Return (x, y) of the center of cell containing provided text 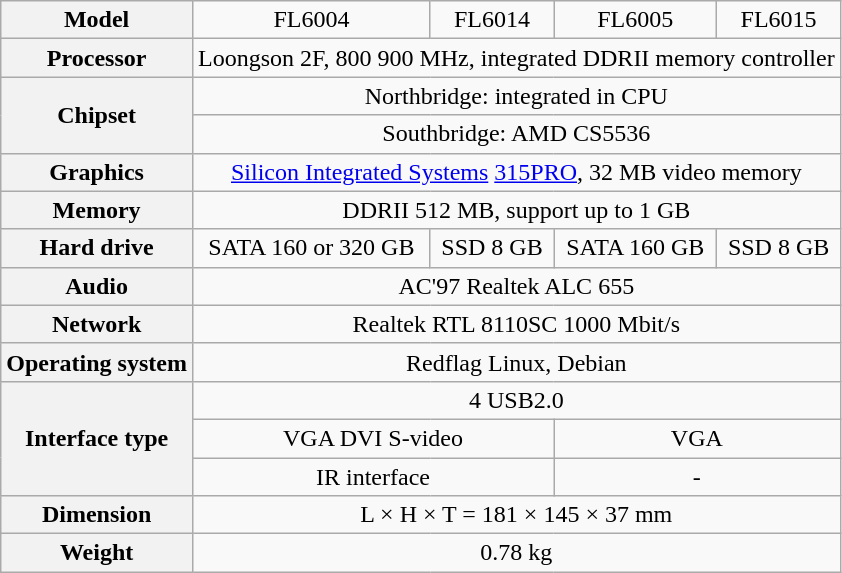
Loongson 2F, 800 900 MHz, integrated DDRII memory controller (516, 58)
Redflag Linux, Debian (516, 362)
Processor (97, 58)
FL6014 (492, 20)
AC'97 Realtek ALC 655 (516, 286)
VGA DVI S-video (372, 438)
Weight (97, 553)
Network (97, 324)
SATA 160 GB (636, 248)
- (698, 477)
FL6005 (636, 20)
DDRII 512 MB, support up to 1 GB (516, 210)
Northbridge: integrated in CPU (516, 96)
Memory (97, 210)
FL6004 (311, 20)
Audio (97, 286)
Hard drive (97, 248)
Chipset (97, 115)
Graphics (97, 172)
FL6015 (778, 20)
4 USB2.0 (516, 400)
0.78 kg (516, 553)
Model (97, 20)
IR interface (372, 477)
Realtek RTL 8110SC 1000 Mbit/s (516, 324)
Southbridge: AMD CS5536 (516, 134)
Operating system (97, 362)
L × H × T = 181 × 145 × 37 mm (516, 515)
SATA 160 or 320 GB (311, 248)
Dimension (97, 515)
VGA (698, 438)
Interface type (97, 438)
Silicon Integrated Systems 315PRO, 32 MB video memory (516, 172)
